Identify which cell holds the provided text, then report its (x, y) central coordinate. 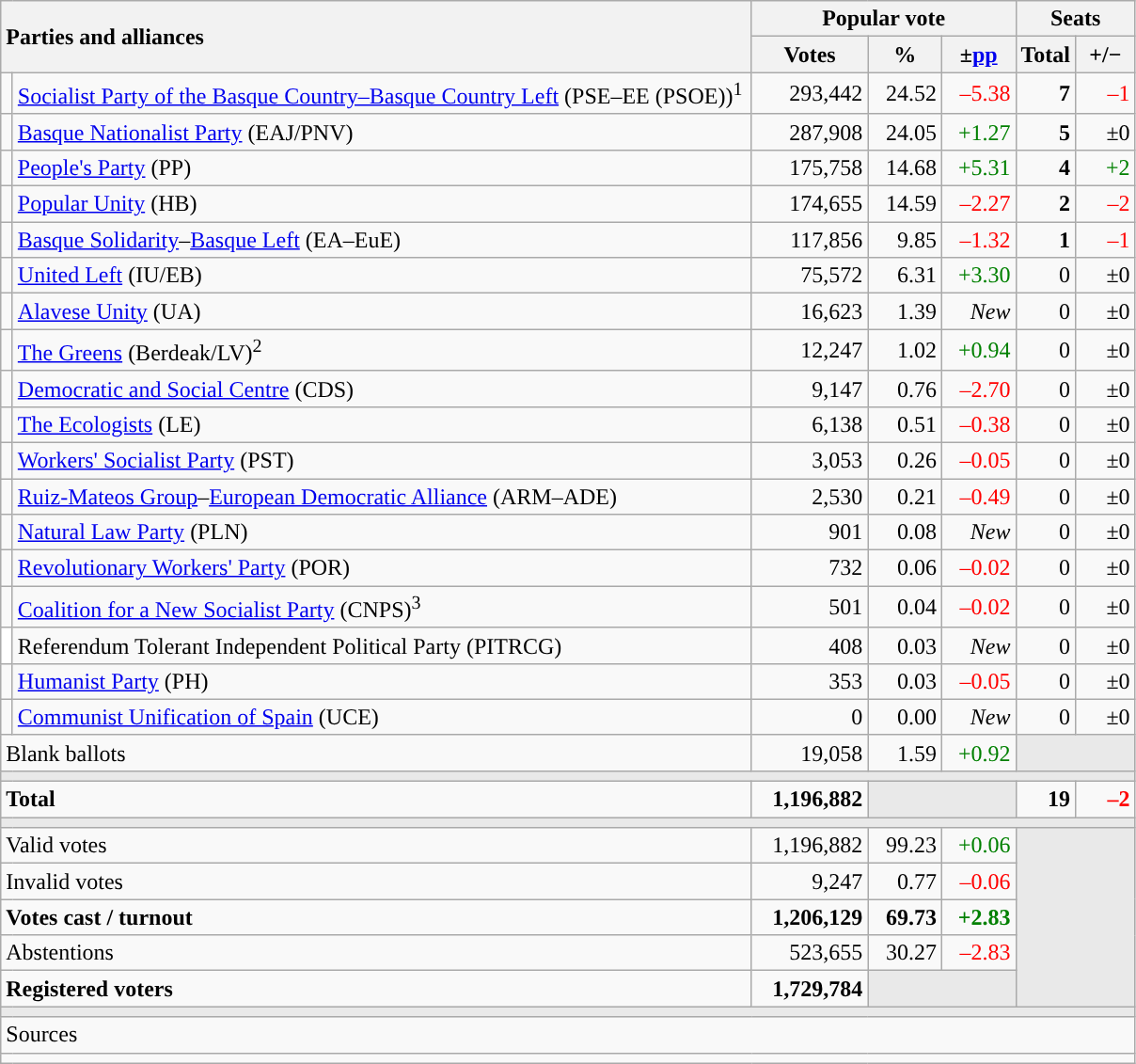
69.73 (905, 917)
Coalition for a New Socialist Party (CNPS)3 (382, 608)
Invalid votes (376, 881)
901 (810, 532)
Workers' Socialist Party (PST) (382, 460)
People's Party (PP) (382, 167)
Valid votes (376, 846)
523,655 (810, 953)
Basque Solidarity–Basque Left (EA–EuE) (382, 240)
Basque Nationalist Party (EAJ/PNV) (382, 132)
+2 (1106, 167)
293,442 (810, 94)
–2.27 (978, 204)
1 (1046, 240)
30.27 (905, 953)
24.52 (905, 94)
–2.70 (978, 389)
Ruiz-Mateos Group–European Democratic Alliance (ARM–ADE) (382, 497)
14.68 (905, 167)
Seats (1076, 19)
Votes (810, 55)
408 (810, 645)
Humanist Party (PH) (382, 681)
1,729,784 (810, 989)
Communist Unification of Spain (UCE) (382, 717)
United Left (IU/EB) (382, 276)
0.08 (905, 532)
2 (1046, 204)
9,247 (810, 881)
Popular vote (884, 19)
Sources (568, 1035)
+0.94 (978, 350)
287,908 (810, 132)
24.05 (905, 132)
+/− (1106, 55)
1.02 (905, 350)
–0.06 (978, 881)
0.76 (905, 389)
19 (1046, 800)
Votes cast / turnout (376, 917)
+0.92 (978, 753)
The Greens (Berdeak/LV)2 (382, 350)
Referendum Tolerant Independent Political Party (PITRCG) (382, 645)
0.04 (905, 608)
7 (1046, 94)
5 (1046, 132)
353 (810, 681)
Parties and alliances (376, 37)
+1.27 (978, 132)
Blank ballots (376, 753)
175,758 (810, 167)
0.51 (905, 424)
19,058 (810, 753)
Registered voters (376, 989)
±pp (978, 55)
14.59 (905, 204)
0.00 (905, 717)
–5.38 (978, 94)
+0.06 (978, 846)
0.21 (905, 497)
0.26 (905, 460)
Democratic and Social Centre (CDS) (382, 389)
Socialist Party of the Basque Country–Basque Country Left (PSE–EE (PSOE))1 (382, 94)
+3.30 (978, 276)
16,623 (810, 311)
The Ecologists (LE) (382, 424)
3,053 (810, 460)
4 (1046, 167)
1.59 (905, 753)
Alavese Unity (UA) (382, 311)
117,856 (810, 240)
2,530 (810, 497)
+2.83 (978, 917)
9,147 (810, 389)
1,206,129 (810, 917)
1.39 (905, 311)
–0.49 (978, 497)
75,572 (810, 276)
9.85 (905, 240)
732 (810, 568)
Revolutionary Workers' Party (POR) (382, 568)
6,138 (810, 424)
Abstentions (376, 953)
% (905, 55)
99.23 (905, 846)
174,655 (810, 204)
6.31 (905, 276)
12,247 (810, 350)
+5.31 (978, 167)
0.77 (905, 881)
0.06 (905, 568)
–1.32 (978, 240)
Natural Law Party (PLN) (382, 532)
–0.38 (978, 424)
501 (810, 608)
Popular Unity (HB) (382, 204)
–2.83 (978, 953)
